Scan for the cell matching the given text and deliver its (x, y) coordinate at center. 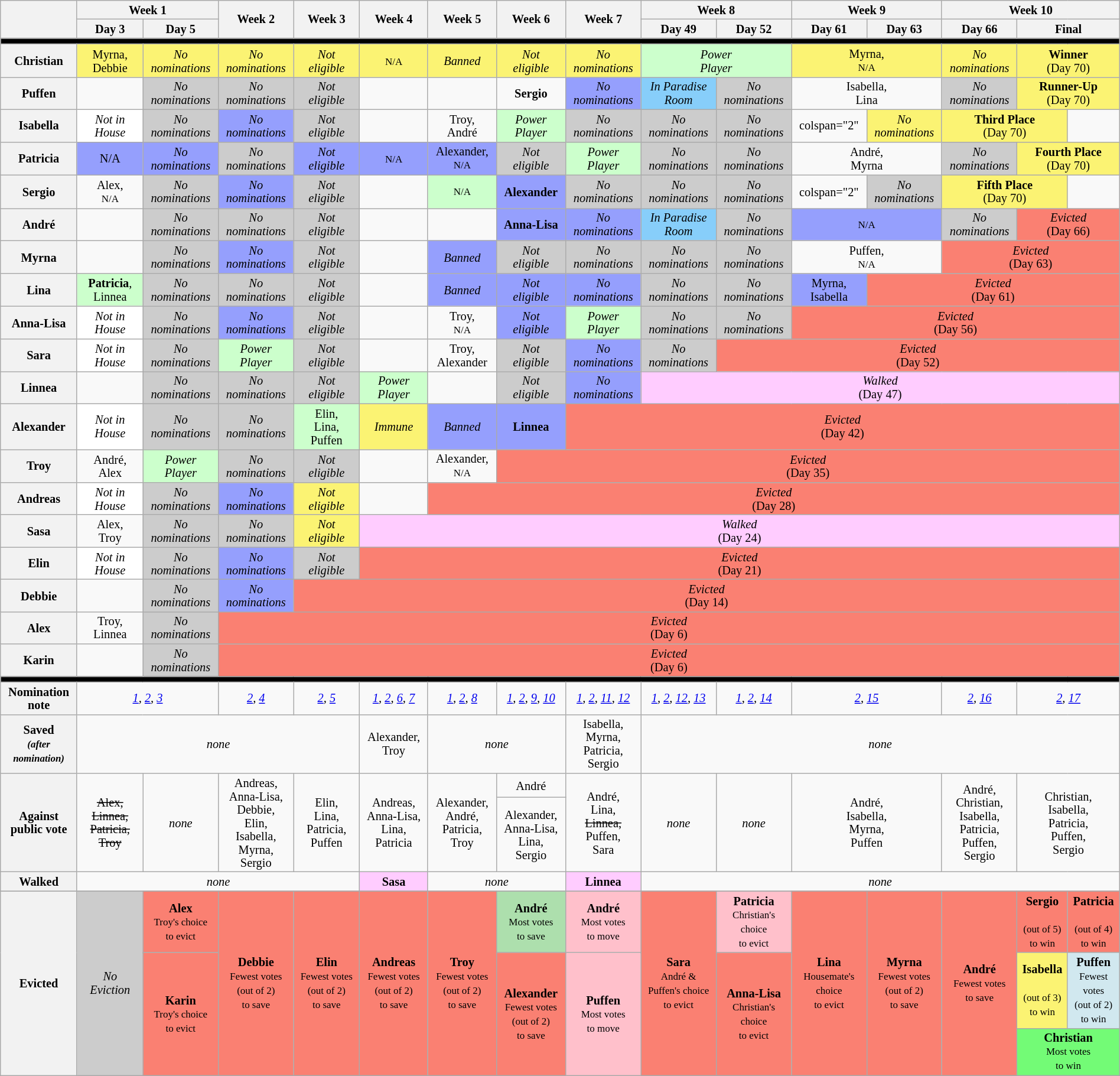
Saved(after nomination) (39, 744)
MyrnaFewest votes(out of 2)to save (904, 983)
Evicted (39, 983)
Fourth Place(Day 70) (1068, 158)
Puffen (39, 93)
Evicted(Day 42) (842, 427)
AndreasFewest votes(out of 2)to save (394, 983)
PuffenMost votesto move (603, 1014)
Evicted(Day 63) (1030, 257)
Myrna (39, 257)
André,Christian,Isabella,Patricia,Puffen,Sergio (979, 823)
Andreas,Anna-Lisa,Lina,Patricia (394, 823)
AndréMost votesto move (603, 922)
Lina (39, 290)
Evicted(Day 35) (808, 466)
Week 10 (1030, 9)
Evicted(Day 56) (956, 323)
Day 5 (181, 28)
NoEviction (110, 983)
Alex,N/A (110, 191)
Sergio(out of 5)to win (1042, 922)
Week 7 (603, 19)
Myrna,N/A (867, 60)
1, 2, 3 (148, 698)
Evicted(Day 28) (774, 499)
Day 3 (110, 28)
Againstpublic vote (39, 823)
LinaHousemate's choiceto evict (829, 983)
Elin,Lina,Patricia,Puffen (327, 823)
Day 61 (829, 28)
Christian (39, 60)
André,Lina,Linnea,Puffen,Sara (603, 823)
Patricia (39, 158)
André,Alex (110, 466)
1, 2, 14 (754, 698)
PuffenFewest votes(out of 2)to win (1093, 990)
Alexander,Troy (394, 744)
Walked(Day 47) (880, 388)
Myrna,Isabella (829, 290)
TroyFewest votes(out of 2)to save (462, 983)
AndréFewest votesto save (979, 983)
1, 2, 8 (462, 698)
2, 16 (979, 698)
Alex,Linnea,Patricia,Troy (110, 823)
Immune (394, 427)
Andreas,Anna-Lisa,Debbie,Elin,Isabella,Myrna,Sergio (256, 823)
Isabella(out of 3)to win (1042, 990)
Evicted(Day 52) (918, 356)
AndréMost votesto save (530, 922)
2, 17 (1068, 698)
1, 2, 6, 7 (394, 698)
Karin (39, 661)
Puffen,N/A (867, 257)
1, 2, 11, 12 (603, 698)
Walked (39, 881)
Day 66 (979, 28)
Week 2 (256, 19)
AlexanderFewest votes(out of 2)to save (530, 1014)
Day 52 (754, 28)
1, 2, 9, 10 (530, 698)
2, 4 (256, 698)
Day 49 (678, 28)
André,Myrna (867, 158)
Troy,Alexander (462, 356)
Nominationnote (39, 698)
Final (1068, 28)
Alexander,Anna-Lisa,Lina,Sergio (530, 834)
Isabella (39, 125)
Alexander,André,Patricia,Troy (462, 823)
DebbieFewest votes(out of 2)to save (256, 983)
SaraAndré & Puffen's choiceto evict (678, 983)
Troy,André (462, 125)
Week 1 (148, 9)
Elin (39, 564)
Debbie (39, 596)
Alex,Troy (110, 531)
ElinFewest votes(out of 2)to save (327, 983)
Day 63 (904, 28)
Patricia,Linnea (110, 290)
Alex (39, 628)
Isabella,Lina (867, 93)
Evicted(Day 66) (1068, 225)
Isabella,Myrna,Patricia,Sergio (603, 744)
Andreas (39, 499)
Elin,Lina,Puffen (327, 427)
Evicted(Day 21) (740, 564)
Sara (39, 356)
Runner-Up(Day 70) (1068, 93)
Week 6 (530, 19)
Troy,N/A (462, 323)
Evicted(Day 61) (993, 290)
Third Place(Day 70) (1004, 125)
Troy,Linnea (110, 628)
Myrna,Debbie (110, 60)
Fifth Place(Day 70) (1004, 191)
Week 5 (462, 19)
2, 15 (867, 698)
André,Isabella,Myrna,Puffen (867, 823)
Winner(Day 70) (1068, 60)
Evicted(Day 14) (706, 596)
Patricia(out of 4)to win (1093, 922)
Anna-LisaChristian's choiceto evict (754, 1014)
ChristianMost votesto win (1068, 1052)
Christian,Isabella,Patricia,Puffen,Sergio (1068, 823)
PatriciaChristian's choiceto evict (754, 922)
Week 4 (394, 19)
AlexTroy's choiceto evict (181, 922)
Troy (39, 466)
Week 3 (327, 19)
2, 5 (327, 698)
1, 2, 12, 13 (678, 698)
Week 9 (867, 9)
Walked(Day 24) (740, 531)
Week 8 (716, 9)
KarinTroy's choiceto evict (181, 1014)
